Output the (x, y) coordinate of the center of the cell containing the given text.  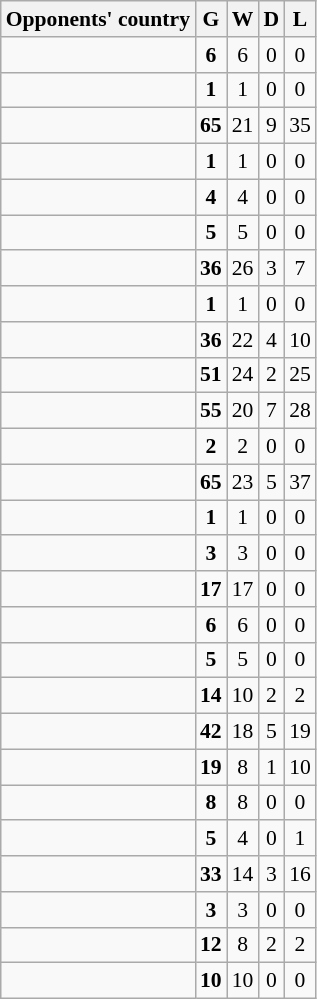
22 (243, 340)
28 (300, 411)
16 (300, 874)
37 (300, 482)
35 (300, 126)
24 (243, 375)
42 (211, 732)
33 (211, 874)
25 (300, 375)
12 (211, 945)
20 (243, 411)
Opponents' country (98, 19)
9 (271, 126)
55 (211, 411)
51 (211, 375)
26 (243, 269)
G (211, 19)
18 (243, 732)
23 (243, 482)
21 (243, 126)
W (243, 19)
L (300, 19)
D (271, 19)
